Scan for the cell matching the given text and deliver its [x, y] coordinate at center. 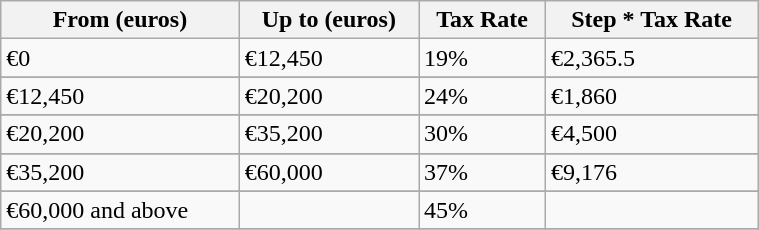
30% [482, 134]
€1,860 [652, 96]
45% [482, 210]
€9,176 [652, 172]
€60,000 [328, 172]
19% [482, 58]
Step * Tax Rate [652, 20]
€60,000 and above [120, 210]
€2,365.5 [652, 58]
From (euros) [120, 20]
Tax Rate [482, 20]
Up to (euros) [328, 20]
24% [482, 96]
€4,500 [652, 134]
€0 [120, 58]
37% [482, 172]
